Return the [x, y] coordinate for the center point of the cell that contains the specified text.  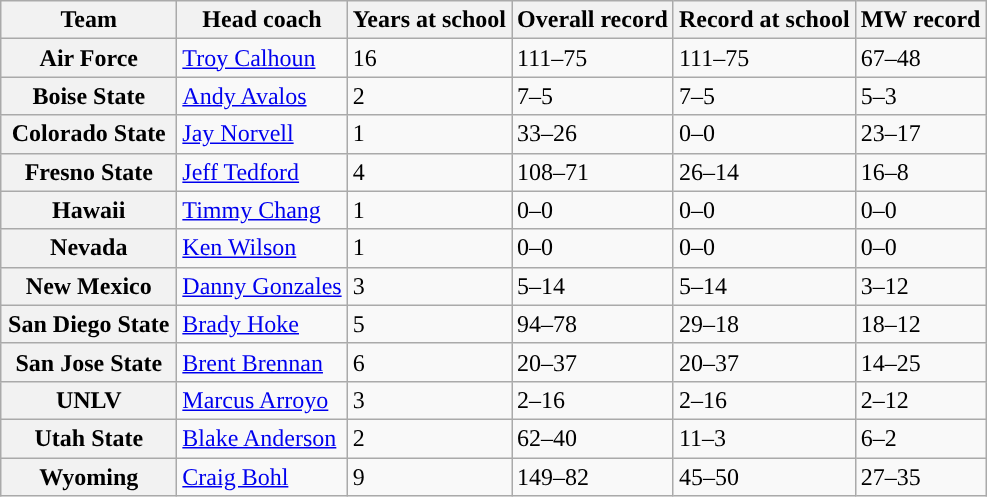
3–12 [920, 286]
Wyoming [89, 477]
Danny Gonzales [262, 286]
149–82 [593, 477]
Marcus Arroyo [262, 400]
45–50 [764, 477]
Years at school [429, 20]
27–35 [920, 477]
94–78 [593, 324]
29–18 [764, 324]
62–40 [593, 438]
26–14 [764, 172]
UNLV [89, 400]
San Jose State [89, 362]
MW record [920, 20]
Air Force [89, 58]
Overall record [593, 20]
Fresno State [89, 172]
Utah State [89, 438]
Ken Wilson [262, 248]
Timmy Chang [262, 210]
16–8 [920, 172]
Jeff Tedford [262, 172]
16 [429, 58]
14–25 [920, 362]
5 [429, 324]
5–3 [920, 96]
Hawaii [89, 210]
9 [429, 477]
Andy Avalos [262, 96]
San Diego State [89, 324]
23–17 [920, 134]
6–2 [920, 438]
Record at school [764, 20]
67–48 [920, 58]
2–12 [920, 400]
Brady Hoke [262, 324]
Colorado State [89, 134]
New Mexico [89, 286]
4 [429, 172]
108–71 [593, 172]
Brent Brennan [262, 362]
Jay Norvell [262, 134]
Troy Calhoun [262, 58]
6 [429, 362]
Nevada [89, 248]
Blake Anderson [262, 438]
11–3 [764, 438]
Craig Bohl [262, 477]
Team [89, 20]
Boise State [89, 96]
Head coach [262, 20]
18–12 [920, 324]
33–26 [593, 134]
